Return (x, y) of the center of cell containing provided text 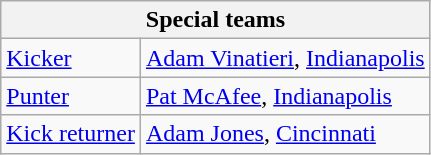
Adam Vinatieri, Indianapolis (285, 58)
Adam Jones, Cincinnati (285, 134)
Kicker (71, 58)
Punter (71, 96)
Kick returner (71, 134)
Pat McAfee, Indianapolis (285, 96)
Special teams (216, 20)
